Capture the cell that displays the provided text and extract its [x, y] central coordinate. 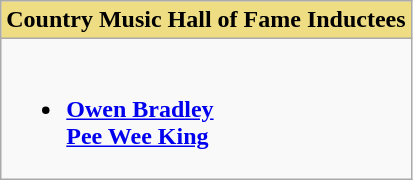
Country Music Hall of Fame Inductees [206, 20]
Owen BradleyPee Wee King [206, 109]
